Find where the given text appears and provide that cell's center as [x, y] coordinate. 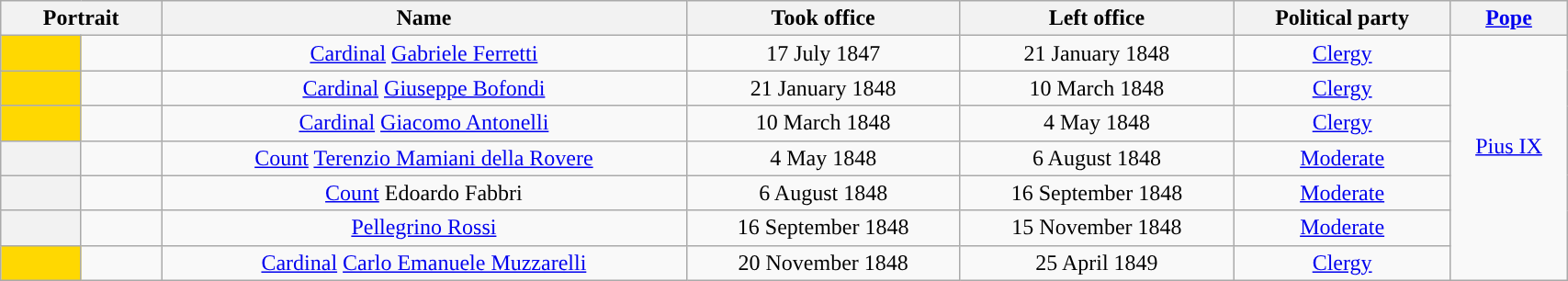
Count Terenzio Mamiani della Rovere [424, 158]
17 July 1847 [823, 53]
Political party [1343, 18]
Took office [823, 18]
Pius IX [1508, 158]
Cardinal Gabriele Ferretti [424, 53]
Portrait [81, 18]
20 November 1848 [823, 263]
Cardinal Carlo Emanuele Muzzarelli [424, 263]
Left office [1097, 18]
25 April 1849 [1097, 263]
Cardinal Giuseppe Bofondi [424, 88]
Pellegrino Rossi [424, 228]
Cardinal Giacomo Antonelli [424, 123]
Name [424, 18]
Count Edoardo Fabbri [424, 193]
15 November 1848 [1097, 228]
Pope [1508, 18]
